For the text-containing cell, return its midpoint in (X, Y) coordinate format. 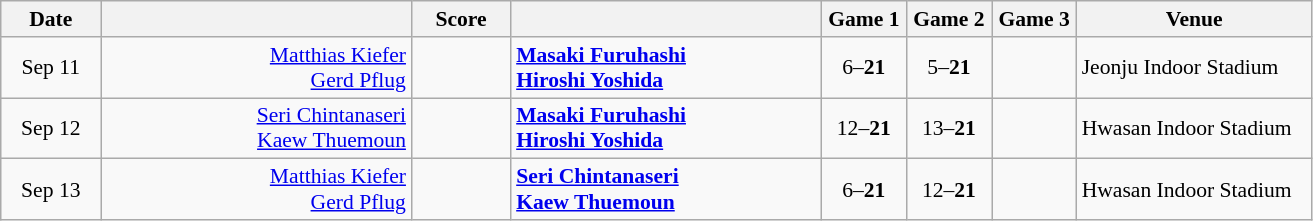
Date (51, 19)
Sep 11 (51, 68)
Game 2 (948, 19)
Score (461, 19)
5–21 (948, 68)
Game 1 (864, 19)
13–21 (948, 128)
Venue (1194, 19)
Sep 13 (51, 190)
Jeonju Indoor Stadium (1194, 68)
Game 3 (1034, 19)
Sep 12 (51, 128)
